Pinpoint the cell where the given text exists, returning its (x, y) midpoint coordinate. 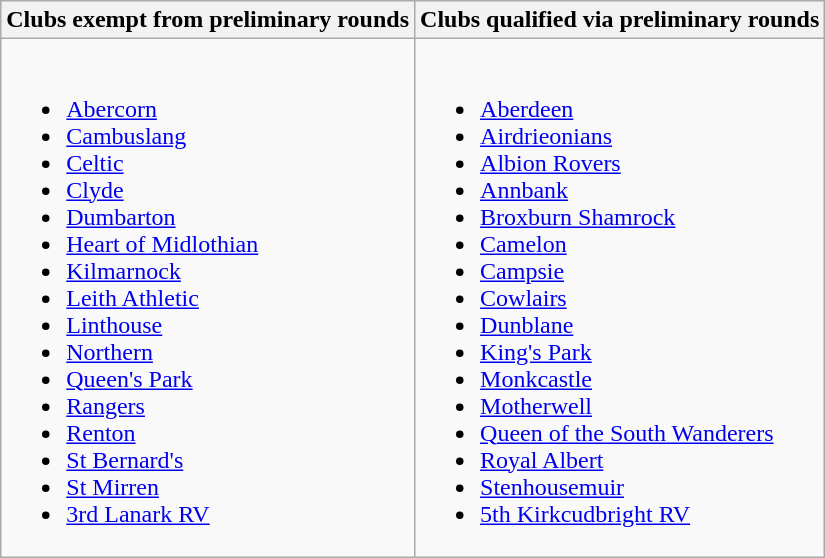
Clubs exempt from preliminary rounds (208, 20)
Clubs qualified via preliminary rounds (620, 20)
